Scan for the cell matching the given text and deliver its [X, Y] coordinate at center. 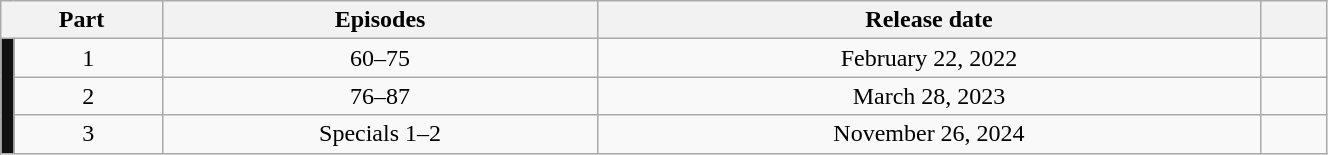
1 [88, 58]
February 22, 2022 [929, 58]
Part [82, 20]
2 [88, 96]
60–75 [380, 58]
76–87 [380, 96]
Release date [929, 20]
Episodes [380, 20]
Specials 1–2 [380, 134]
March 28, 2023 [929, 96]
November 26, 2024 [929, 134]
3 [88, 134]
